Extract the (x, y) coordinate from the center of the cell holding the provided text.  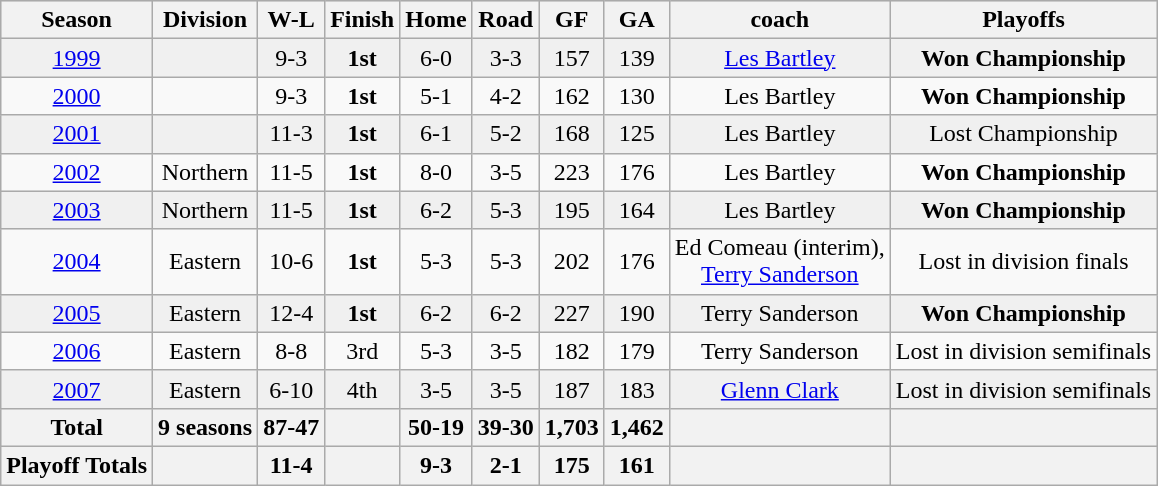
11-3 (292, 134)
8-0 (436, 172)
87-47 (292, 427)
1,703 (572, 427)
223 (572, 172)
Lost in division finals (1023, 262)
2002 (77, 172)
130 (636, 96)
W-L (292, 20)
179 (636, 351)
164 (636, 210)
187 (572, 389)
50-19 (436, 427)
2006 (77, 351)
4th (362, 389)
190 (636, 313)
6-10 (292, 389)
5-1 (436, 96)
Ed Comeau (interim),Terry Sanderson (780, 262)
2004 (77, 262)
168 (572, 134)
202 (572, 262)
Lost Championship (1023, 134)
11-4 (292, 465)
183 (636, 389)
Finish (362, 20)
175 (572, 465)
Playoffs (1023, 20)
1,462 (636, 427)
1999 (77, 58)
157 (572, 58)
GF (572, 20)
6-0 (436, 58)
5-2 (506, 134)
8-8 (292, 351)
139 (636, 58)
12-4 (292, 313)
Road (506, 20)
39-30 (506, 427)
4-2 (506, 96)
9 seasons (206, 427)
162 (572, 96)
Playoff Totals (77, 465)
2003 (77, 210)
10-6 (292, 262)
3-3 (506, 58)
Glenn Clark (780, 389)
2000 (77, 96)
3rd (362, 351)
Season (77, 20)
195 (572, 210)
6-1 (436, 134)
Division (206, 20)
2-1 (506, 465)
2007 (77, 389)
125 (636, 134)
227 (572, 313)
coach (780, 20)
GA (636, 20)
161 (636, 465)
2001 (77, 134)
182 (572, 351)
Home (436, 20)
Total (77, 427)
2005 (77, 313)
